Output the [X, Y] coordinate of the center of the cell containing the given text.  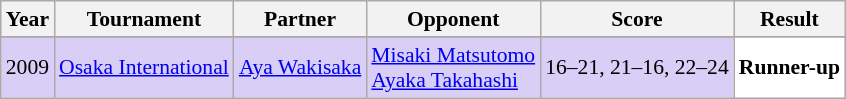
Partner [300, 19]
2009 [28, 68]
Runner-up [790, 68]
Opponent [453, 19]
Year [28, 19]
Aya Wakisaka [300, 68]
Result [790, 19]
Tournament [144, 19]
Misaki Matsutomo Ayaka Takahashi [453, 68]
Osaka International [144, 68]
16–21, 21–16, 22–24 [637, 68]
Score [637, 19]
